For the text-containing cell, return its midpoint in (X, Y) coordinate format. 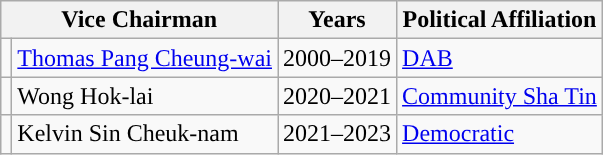
Community Sha Tin (500, 96)
DAB (500, 58)
Wong Hok-lai (145, 96)
2020–2021 (338, 96)
Kelvin Sin Cheuk-nam (145, 134)
Vice Chairman (140, 20)
Political Affiliation (500, 20)
Thomas Pang Cheung-wai (145, 58)
Democratic (500, 134)
2021–2023 (338, 134)
Years (338, 20)
2000–2019 (338, 58)
